Return the [X, Y] coordinate for the center point of the cell that contains the specified text.  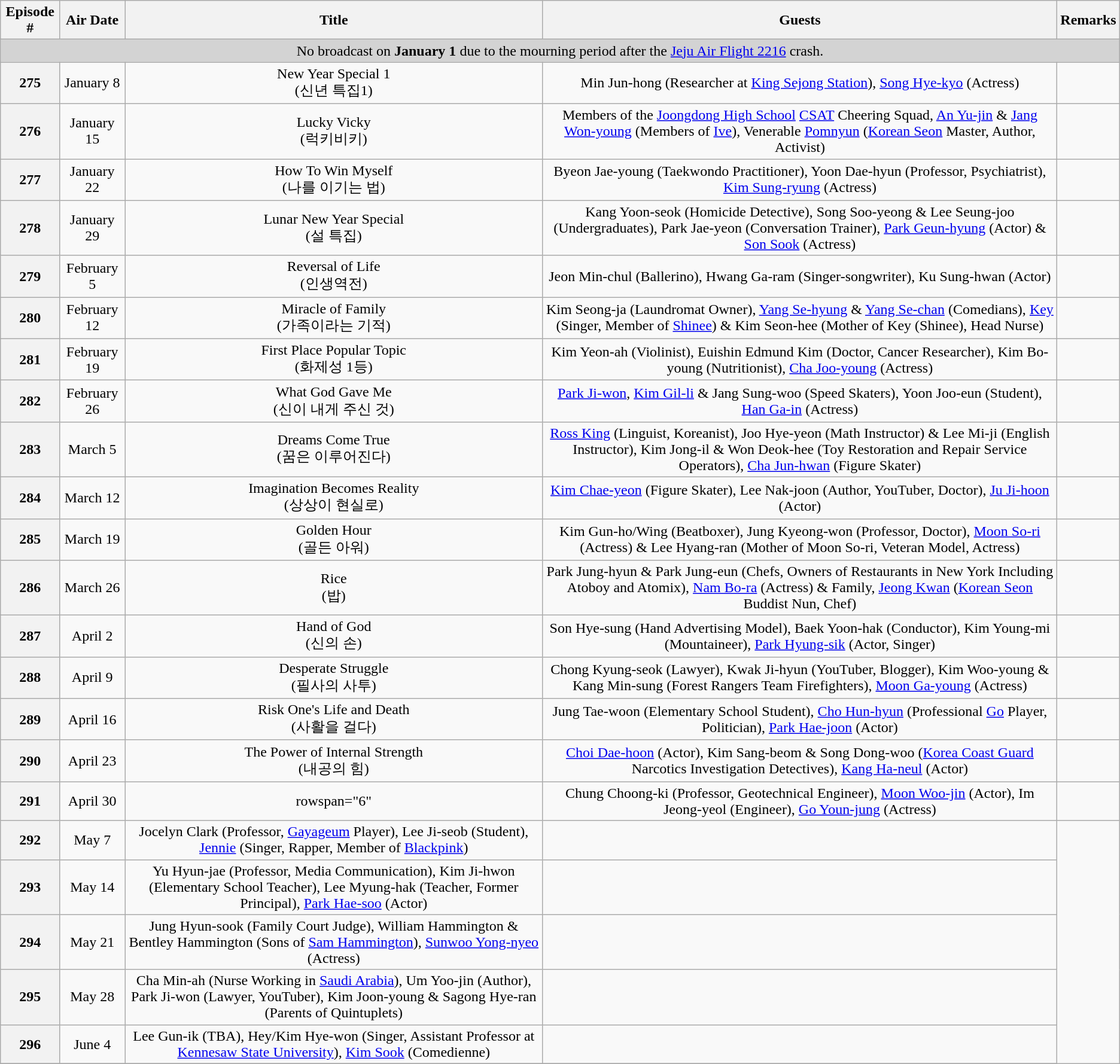
Jeon Min-chul (Ballerino), Hwang Ga-ram (Singer-songwriter), Ku Sung-hwan (Actor) [800, 276]
Min Jun-hong (Researcher at King Sejong Station), Song Hye-kyo (Actress) [800, 83]
January 22 [92, 180]
First Place Popular Topic(화제성 1등) [334, 359]
Episode # [30, 20]
282 [30, 401]
Kim Gun-ho/Wing (Beatboxer), Jung Kyeong-won (Professor, Doctor), Moon So-ri (Actress) & Lee Hyang-ran (Mother of Moon So-ri, Veteran Model, Actress) [800, 539]
Byeon Jae-young (Taekwondo Practitioner), Yoon Dae-hyun (Professor, Psychiatrist), Kim Sung-ryung (Actress) [800, 180]
New Year Special 1(신년 특집1) [334, 83]
March 5 [92, 449]
May 28 [92, 997]
May 14 [92, 887]
Son Hye-sung (Hand Advertising Model), Baek Yoon-hak (Conductor), Kim Young-mi (Mountaineer), Park Hyung-sik (Actor, Singer) [800, 636]
275 [30, 83]
Risk One's Life and Death(사활을 걸다) [334, 720]
June 4 [92, 1044]
280 [30, 318]
No broadcast on January 1 due to the mourning period after the Jeju Air Flight 2216 crash. [560, 51]
Reversal of Life(인생역전) [334, 276]
February 26 [92, 401]
Title [334, 20]
April 23 [92, 761]
April 16 [92, 720]
287 [30, 636]
Chung Choong-ki (Professor, Geotechnical Engineer), Moon Woo-jin (Actor), Im Jeong-yeol (Engineer), Go Youn-jung (Actress) [800, 801]
292 [30, 840]
February 19 [92, 359]
Jung Tae-woon (Elementary School Student), Cho Hun-hyun (Professional Go Player, Politician), Park Hae-joon (Actor) [800, 720]
Jung Hyun-sook (Family Court Judge), William Hammington & Bentley Hammington (Sons of Sam Hammington), Sunwoo Yong-nyeo (Actress) [334, 942]
284 [30, 498]
291 [30, 801]
The Power of Internal Strength(내공의 힘) [334, 761]
January 15 [92, 131]
293 [30, 887]
288 [30, 678]
April 2 [92, 636]
May 7 [92, 840]
Hand of God(신의 손) [334, 636]
Dreams Come True(꿈은 이루어진다) [334, 449]
285 [30, 539]
286 [30, 588]
Imagination Becomes Reality(상상이 현실로) [334, 498]
Lucky Vicky(럭키비키) [334, 131]
Golden Hour(골든 아워) [334, 539]
281 [30, 359]
278 [30, 228]
Kim Chae-yeon (Figure Skater), Lee Nak-joon (Author, YouTuber, Doctor), Ju Ji-hoon (Actor) [800, 498]
Park Ji-won, Kim Gil-li & Jang Sung-woo (Speed Skaters), Yoon Joo-eun (Student), Han Ga-in (Actress) [800, 401]
March 26 [92, 588]
April 9 [92, 678]
Lunar New Year Special(설 특집) [334, 228]
February 12 [92, 318]
283 [30, 449]
rowspan="6" [334, 801]
Jocelyn Clark (Professor, Gayageum Player), Lee Ji-seob (Student), Jennie (Singer, Rapper, Member of Blackpink) [334, 840]
296 [30, 1044]
279 [30, 276]
294 [30, 942]
February 5 [92, 276]
May 21 [92, 942]
January 29 [92, 228]
Remarks [1088, 20]
January 8 [92, 83]
276 [30, 131]
How To Win Myself(나를 이기는 법) [334, 180]
Miracle of Family(가족이라는 기적) [334, 318]
April 30 [92, 801]
Rice(밥) [334, 588]
Desperate Struggle(필사의 사투) [334, 678]
277 [30, 180]
295 [30, 997]
289 [30, 720]
March 19 [92, 539]
March 12 [92, 498]
Guests [800, 20]
Kim Yeon-ah (Violinist), Euishin Edmund Kim (Doctor, Cancer Researcher), Kim Bo-young (Nutritionist), Cha Joo-young (Actress) [800, 359]
Lee Gun-ik (TBA), Hey/Kim Hye-won (Singer, Assistant Professor at Kennesaw State University), Kim Sook (Comedienne) [334, 1044]
Choi Dae-hoon (Actor), Kim Sang-beom & Song Dong-woo (Korea Coast Guard Narcotics Investigation Detectives), Kang Ha-neul (Actor) [800, 761]
Air Date [92, 20]
What God Gave Me(신이 내게 주신 것) [334, 401]
290 [30, 761]
